Pinpoint the cell where the given text exists, returning its (X, Y) midpoint coordinate. 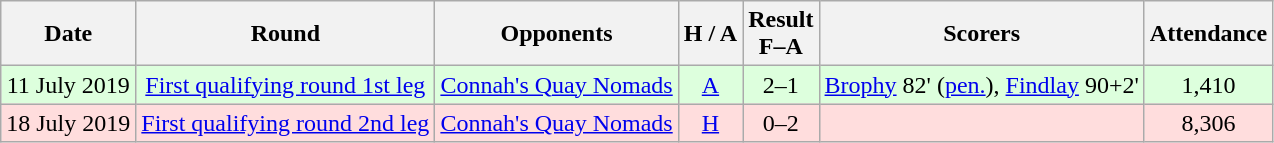
1,410 (1208, 85)
First qualifying round 2nd leg (286, 123)
A (710, 85)
First qualifying round 1st leg (286, 85)
Brophy 82' (pen.), Findlay 90+2' (982, 85)
ResultF–A (781, 34)
2–1 (781, 85)
Scorers (982, 34)
11 July 2019 (68, 85)
18 July 2019 (68, 123)
0–2 (781, 123)
H / A (710, 34)
8,306 (1208, 123)
H (710, 123)
Date (68, 34)
Opponents (556, 34)
Attendance (1208, 34)
Round (286, 34)
